Return the (x, y) coordinate for the center point of the cell that contains the specified text.  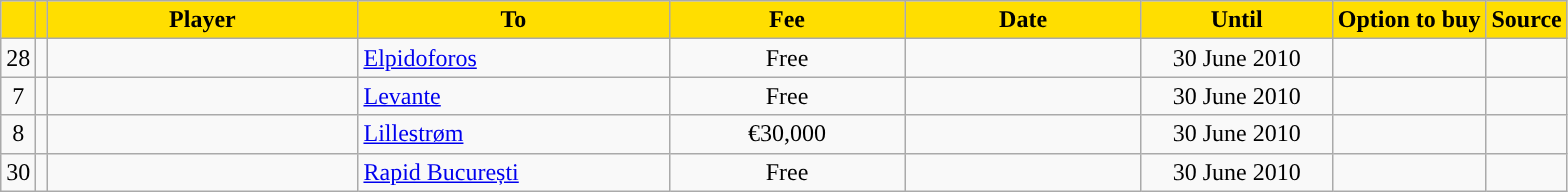
Lillestrøm (514, 134)
Source (1526, 20)
Option to buy (1409, 20)
Until (1236, 20)
€30,000 (787, 134)
Levante (514, 96)
Elpidoforos (514, 58)
Player (202, 20)
Fee (787, 20)
7 (18, 96)
30 (18, 172)
28 (18, 58)
To (514, 20)
Date (1023, 20)
8 (18, 134)
Rapid București (514, 172)
